Identify which cell holds the provided text, then report its (X, Y) central coordinate. 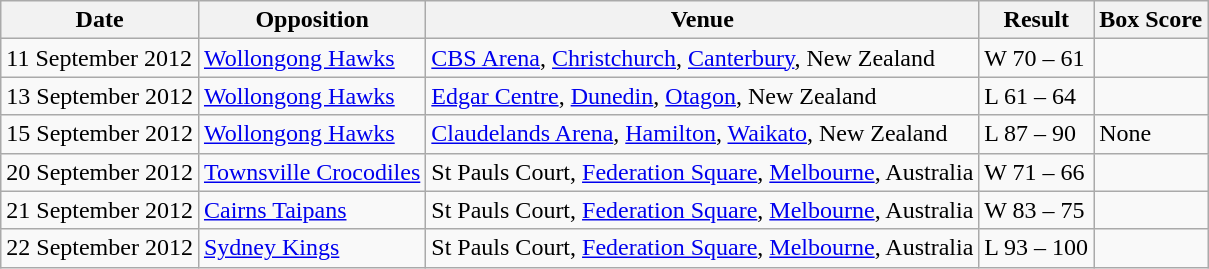
Opposition (312, 20)
L 61 – 64 (1036, 96)
21 September 2012 (100, 210)
Result (1036, 20)
W 83 – 75 (1036, 210)
Venue (702, 20)
None (1151, 134)
Cairns Taipans (312, 210)
22 September 2012 (100, 248)
Claudelands Arena, Hamilton, Waikato, New Zealand (702, 134)
CBS Arena, Christchurch, Canterbury, New Zealand (702, 58)
Box Score (1151, 20)
L 93 – 100 (1036, 248)
13 September 2012 (100, 96)
20 September 2012 (100, 172)
15 September 2012 (100, 134)
Edgar Centre, Dunedin, Otagon, New Zealand (702, 96)
W 71 – 66 (1036, 172)
Sydney Kings (312, 248)
Townsville Crocodiles (312, 172)
W 70 – 61 (1036, 58)
11 September 2012 (100, 58)
L 87 – 90 (1036, 134)
Date (100, 20)
